Determine the [X, Y] coordinate at the center of the cell enclosing the given text.  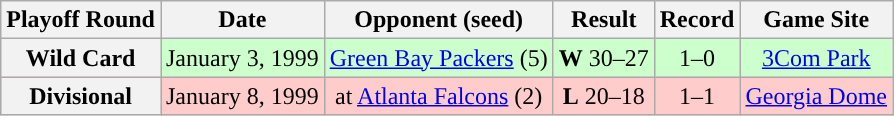
Date [242, 20]
Game Site [816, 20]
at Atlanta Falcons (2) [438, 96]
Georgia Dome [816, 96]
1–0 [697, 58]
Wild Card [81, 58]
Green Bay Packers (5) [438, 58]
January 8, 1999 [242, 96]
Playoff Round [81, 20]
1–1 [697, 96]
Record [697, 20]
W 30–27 [604, 58]
Opponent (seed) [438, 20]
L 20–18 [604, 96]
January 3, 1999 [242, 58]
Result [604, 20]
Divisional [81, 96]
3Com Park [816, 58]
